Pinpoint the cell where the given text exists, returning its [x, y] midpoint coordinate. 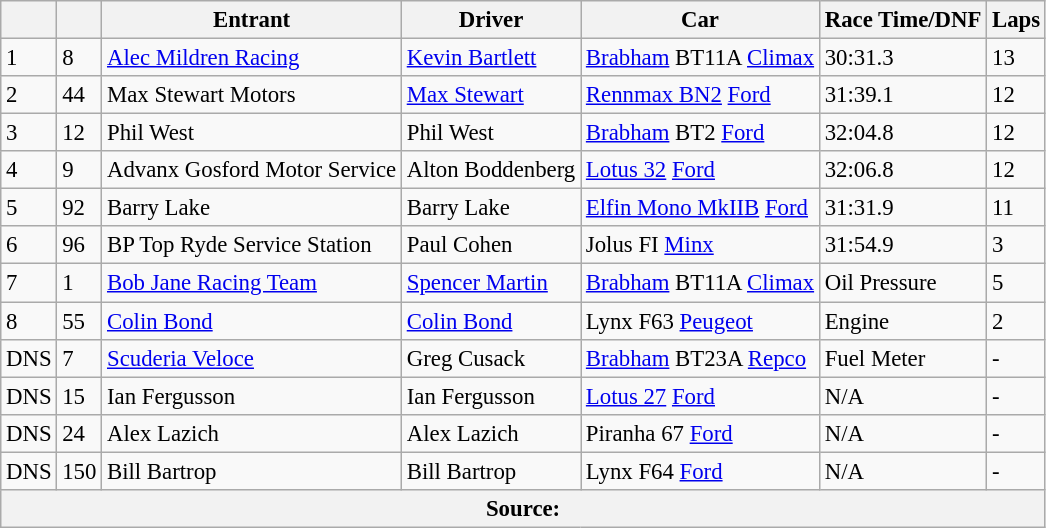
BP Top Ryde Service Station [252, 245]
Spencer Martin [490, 283]
55 [80, 321]
Max Stewart Motors [252, 95]
31:31.9 [902, 208]
Oil Pressure [902, 283]
Elfin Mono MkIIB Ford [700, 208]
13 [1016, 58]
30:31.3 [902, 58]
96 [80, 245]
Paul Cohen [490, 245]
Greg Cusack [490, 358]
Driver [490, 20]
Engine [902, 321]
Piranha 67 Ford [700, 433]
Jolus FI Minx [700, 245]
11 [1016, 208]
Car [700, 20]
31:54.9 [902, 245]
32:04.8 [902, 133]
150 [80, 471]
9 [80, 170]
15 [80, 396]
Max Stewart [490, 95]
Lotus 32 Ford [700, 170]
Advanx Gosford Motor Service [252, 170]
44 [80, 95]
Laps [1016, 20]
Lynx F64 Ford [700, 471]
Lynx F63 Peugeot [700, 321]
Race Time/DNF [902, 20]
Kevin Bartlett [490, 58]
Bob Jane Racing Team [252, 283]
Entrant [252, 20]
92 [80, 208]
6 [29, 245]
Brabham BT2 Ford [700, 133]
Fuel Meter [902, 358]
Rennmax BN2 Ford [700, 95]
Alton Boddenberg [490, 170]
Scuderia Veloce [252, 358]
24 [80, 433]
Source: [524, 509]
Alec Mildren Racing [252, 58]
31:39.1 [902, 95]
Brabham BT23A Repco [700, 358]
4 [29, 170]
32:06.8 [902, 170]
Lotus 27 Ford [700, 396]
